Find where the given text appears and provide that cell's center as (X, Y) coordinate. 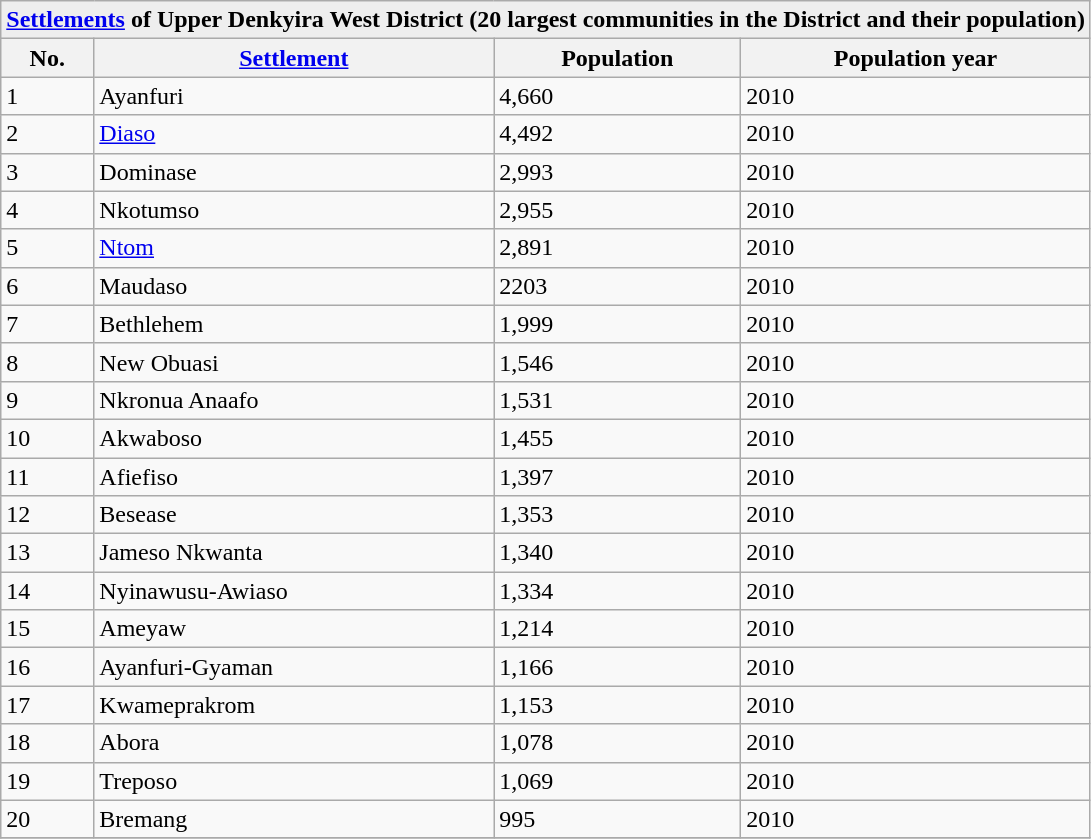
1,999 (618, 324)
4,492 (618, 134)
7 (48, 324)
Ayanfuri-Gyaman (294, 667)
2,891 (618, 248)
1,153 (618, 705)
8 (48, 362)
1,214 (618, 629)
15 (48, 629)
1,546 (618, 362)
Akwaboso (294, 438)
Nyinawusu-Awiaso (294, 591)
Nkronua Anaafo (294, 400)
1,455 (618, 438)
18 (48, 743)
14 (48, 591)
Population year (916, 58)
Ayanfuri (294, 96)
Treposo (294, 781)
13 (48, 553)
Diaso (294, 134)
Dominase (294, 172)
1,531 (618, 400)
Abora (294, 743)
1 (48, 96)
9 (48, 400)
2,993 (618, 172)
Kwameprakrom (294, 705)
1,069 (618, 781)
Bremang (294, 819)
1,334 (618, 591)
20 (48, 819)
11 (48, 477)
1,166 (618, 667)
Besease (294, 515)
17 (48, 705)
1,353 (618, 515)
1,078 (618, 743)
Maudaso (294, 286)
2203 (618, 286)
New Obuasi (294, 362)
4,660 (618, 96)
Nkotumso (294, 210)
Population (618, 58)
16 (48, 667)
Jameso Nkwanta (294, 553)
6 (48, 286)
5 (48, 248)
1,340 (618, 553)
Ntom (294, 248)
2 (48, 134)
12 (48, 515)
1,397 (618, 477)
Settlements of Upper Denkyira West District (20 largest communities in the District and their population) (546, 20)
10 (48, 438)
19 (48, 781)
No. (48, 58)
Bethlehem (294, 324)
Settlement (294, 58)
995 (618, 819)
Afiefiso (294, 477)
3 (48, 172)
Ameyaw (294, 629)
2,955 (618, 210)
4 (48, 210)
